Return the [x, y] coordinate for the center point of the cell that contains the specified text.  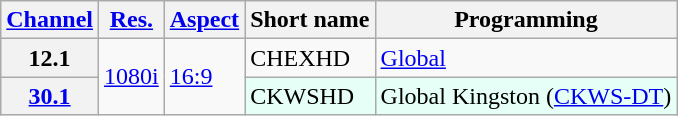
Aspect [204, 20]
Global Kingston (CKWS-DT) [526, 96]
Global [526, 58]
Programming [526, 20]
Res. [132, 20]
30.1 [50, 96]
Short name [310, 20]
CHEXHD [310, 58]
Channel [50, 20]
1080i [132, 77]
CKWSHD [310, 96]
16:9 [204, 77]
12.1 [50, 58]
